From the cell containing the given text, extract its center point as [x, y] coordinate. 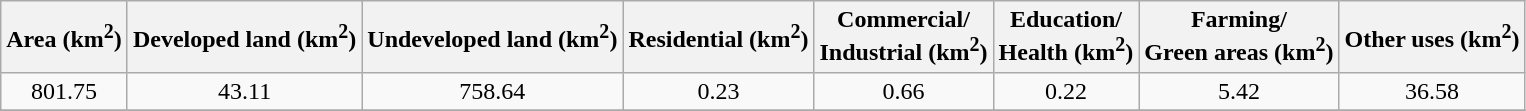
Area (km2) [64, 37]
Other uses (km2) [1432, 37]
Residential (km2) [718, 37]
0.23 [718, 91]
Developed land (km2) [244, 37]
Education/ Health (km2) [1066, 37]
Commercial/ Industrial (km2) [904, 37]
5.42 [1239, 91]
43.11 [244, 91]
801.75 [64, 91]
758.64 [492, 91]
36.58 [1432, 91]
Farming/ Green areas (km2) [1239, 37]
Undeveloped land (km2) [492, 37]
0.66 [904, 91]
0.22 [1066, 91]
